Identify which cell holds the provided text, then report its (x, y) central coordinate. 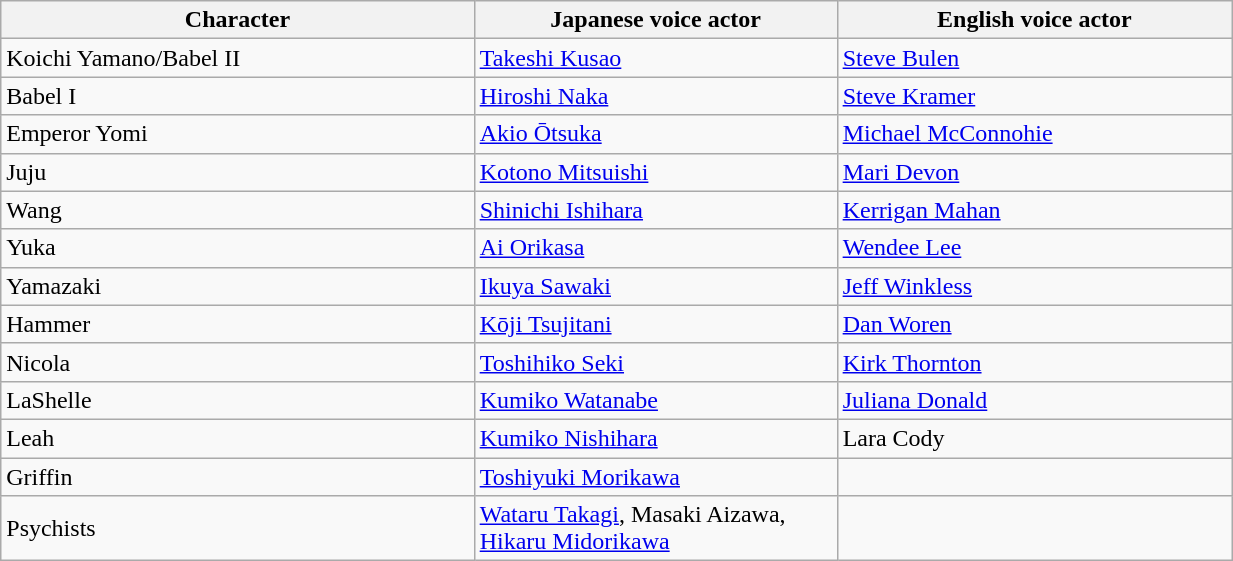
Steve Kramer (1034, 96)
Shinichi Ishihara (656, 210)
Mari Devon (1034, 172)
Ai Orikasa (656, 248)
Babel I (238, 96)
Wataru Takagi, Masaki Aizawa, Hikaru Midorikawa (656, 528)
Koichi Yamano/Babel II (238, 58)
Toshihiko Seki (656, 362)
Yuka (238, 248)
Leah (238, 438)
Ikuya Sawaki (656, 286)
Griffin (238, 477)
Akio Ōtsuka (656, 134)
Psychists (238, 528)
Kōji Tsujitani (656, 324)
Juliana Donald (1034, 400)
Toshiyuki Morikawa (656, 477)
Yamazaki (238, 286)
Kumiko Watanabe (656, 400)
Kerrigan Mahan (1034, 210)
Emperor Yomi (238, 134)
Kotono Mitsuishi (656, 172)
Michael McConnohie (1034, 134)
Juju (238, 172)
Kumiko Nishihara (656, 438)
Hiroshi Naka (656, 96)
LaShelle (238, 400)
Hammer (238, 324)
English voice actor (1034, 20)
Kirk Thornton (1034, 362)
Dan Woren (1034, 324)
Nicola (238, 362)
Japanese voice actor (656, 20)
Takeshi Kusao (656, 58)
Character (238, 20)
Lara Cody (1034, 438)
Wang (238, 210)
Jeff Winkless (1034, 286)
Steve Bulen (1034, 58)
Wendee Lee (1034, 248)
